Return the (X, Y) coordinate for the center point of the cell that contains the specified text.  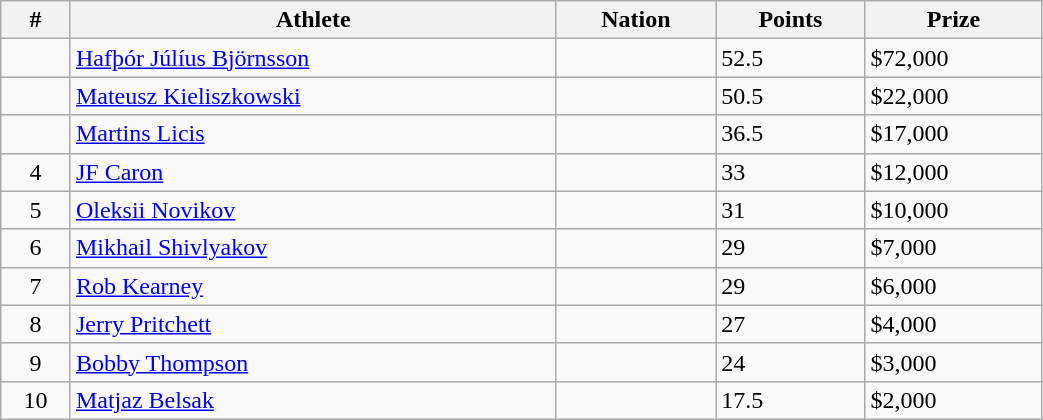
52.5 (790, 58)
Martins Licis (313, 134)
4 (36, 172)
6 (36, 248)
$6,000 (954, 286)
50.5 (790, 96)
Matjaz Belsak (313, 400)
8 (36, 324)
17.5 (790, 400)
$2,000 (954, 400)
Mikhail Shivlyakov (313, 248)
$3,000 (954, 362)
7 (36, 286)
$22,000 (954, 96)
$17,000 (954, 134)
5 (36, 210)
Rob Kearney (313, 286)
36.5 (790, 134)
9 (36, 362)
33 (790, 172)
Nation (636, 20)
Points (790, 20)
27 (790, 324)
$10,000 (954, 210)
$72,000 (954, 58)
Prize (954, 20)
Hafþór Júlíus Björnsson (313, 58)
$12,000 (954, 172)
Jerry Pritchett (313, 324)
JF Caron (313, 172)
31 (790, 210)
# (36, 20)
$7,000 (954, 248)
Oleksii Novikov (313, 210)
Athlete (313, 20)
10 (36, 400)
24 (790, 362)
Mateusz Kieliszkowski (313, 96)
$4,000 (954, 324)
Bobby Thompson (313, 362)
